Output the (X, Y) coordinate of the center of the cell containing the given text.  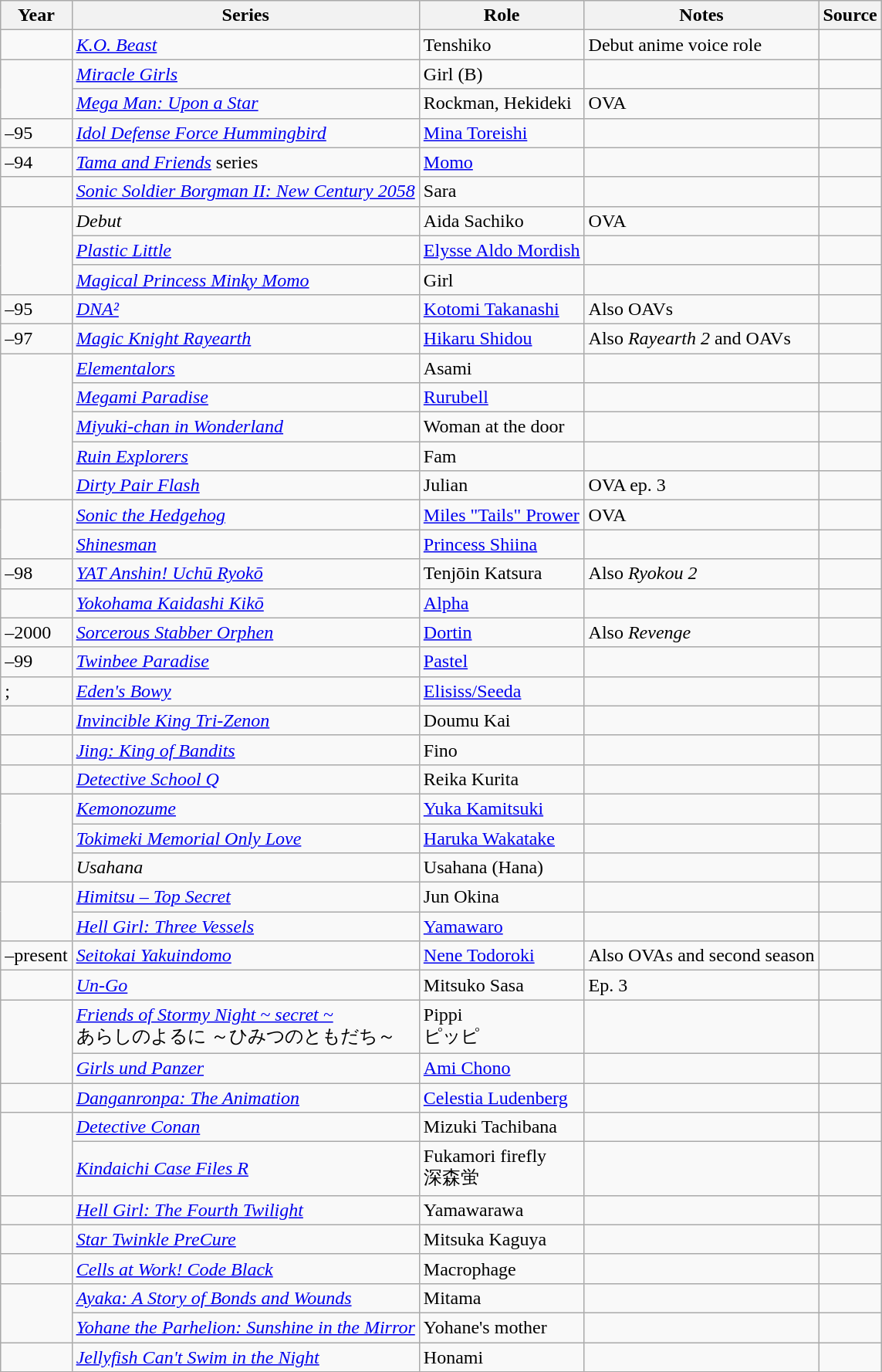
YAT Anshin! Uchū Ryokō (245, 574)
; (36, 691)
Pastel (502, 662)
Yamawaro (502, 927)
Idol Defense Force Hummingbird (245, 133)
Aida Sachiko (502, 221)
K.O. Beast (245, 45)
Cells at Work! Code Black (245, 1269)
Yamawarawa (502, 1210)
Yohane's mother (502, 1327)
–94 (36, 162)
Elisiss/Seeda (502, 691)
Rurubell (502, 398)
Nene Todoroki (502, 956)
Also Rayearth 2 and OAVs (701, 338)
Jing: King of Bandits (245, 750)
–98 (36, 574)
Jun Okina (502, 897)
Seitokai Yakuindomo (245, 956)
Star Twinkle PreCure (245, 1239)
Mitama (502, 1298)
Hell Girl: The Fourth Twilight (245, 1210)
Haruka Wakatake (502, 838)
Alpha (502, 603)
Invincible King Tri-Zenon (245, 720)
Doumu Kai (502, 720)
–2000 (36, 632)
Himitsu – Top Secret (245, 897)
Julian (502, 486)
Pippiピッピ (502, 1027)
Kindaichi Case Files R (245, 1169)
Twinbee Paradise (245, 662)
Eden's Bowy (245, 691)
Dortin (502, 632)
Ami Chono (502, 1068)
Celestia Ludenberg (502, 1097)
Un-Go (245, 985)
Ruin Explorers (245, 456)
–present (36, 956)
Ep. 3 (701, 985)
Macrophage (502, 1269)
Girl (502, 279)
Megami Paradise (245, 398)
Woman at the door (502, 427)
Detective Conan (245, 1127)
Reika Kurita (502, 779)
Fino (502, 750)
Debut (245, 221)
Sorcerous Stabber Orphen (245, 632)
Miracle Girls (245, 74)
Rockman, Hekideki (502, 103)
Girls und Panzer (245, 1068)
Hikaru Shidou (502, 338)
Friends of Stormy Night ~ secret ~あらしのよるに ～ひみつのともだち～ (245, 1027)
Plastic Little (245, 250)
Danganronpa: The Animation (245, 1097)
Kemonozume (245, 808)
Dirty Pair Flash (245, 486)
Mina Toreishi (502, 133)
Also OVAs and second season (701, 956)
Ayaka: A Story of Bonds and Wounds (245, 1298)
Yohane the Parhelion: Sunshine in the Mirror (245, 1327)
Momo (502, 162)
Mizuki Tachibana (502, 1127)
Miles "Tails" Prower (502, 515)
Sonic Soldier Borgman II: New Century 2058 (245, 191)
Shinesman (245, 544)
Mitsuka Kaguya (502, 1239)
Usahana (Hana) (502, 868)
DNA² (245, 309)
Miyuki-chan in Wonderland (245, 427)
Yokohama Kaidashi Kikō (245, 603)
Elementalors (245, 368)
Mega Man: Upon a Star (245, 103)
–97 (36, 338)
Girl (B) (502, 74)
Mitsuko Sasa (502, 985)
Also Revenge (701, 632)
Debut anime voice role (701, 45)
Elysse Aldo Mordish (502, 250)
Year (36, 15)
Role (502, 15)
Jellyfish Can't Swim in the Night (245, 1357)
–99 (36, 662)
Kotomi Takanashi (502, 309)
Honami (502, 1357)
Sara (502, 191)
Source (850, 15)
Tama and Friends series (245, 162)
Yuka Kamitsuki (502, 808)
Usahana (245, 868)
Detective School Q (245, 779)
Tenshiko (502, 45)
OVA ep. 3 (701, 486)
Princess Shiina (502, 544)
Sonic the Hedgehog (245, 515)
Tokimeki Memorial Only Love (245, 838)
Also OAVs (701, 309)
Also Ryokou 2 (701, 574)
Magical Princess Minky Momo (245, 279)
Hell Girl: Three Vessels (245, 927)
Notes (701, 15)
Asami (502, 368)
Fam (502, 456)
Tenjōin Katsura (502, 574)
Magic Knight Rayearth (245, 338)
Fukamori firefly深森蛍 (502, 1169)
Series (245, 15)
